Extract the [X, Y] coordinate from the center of the cell holding the provided text.  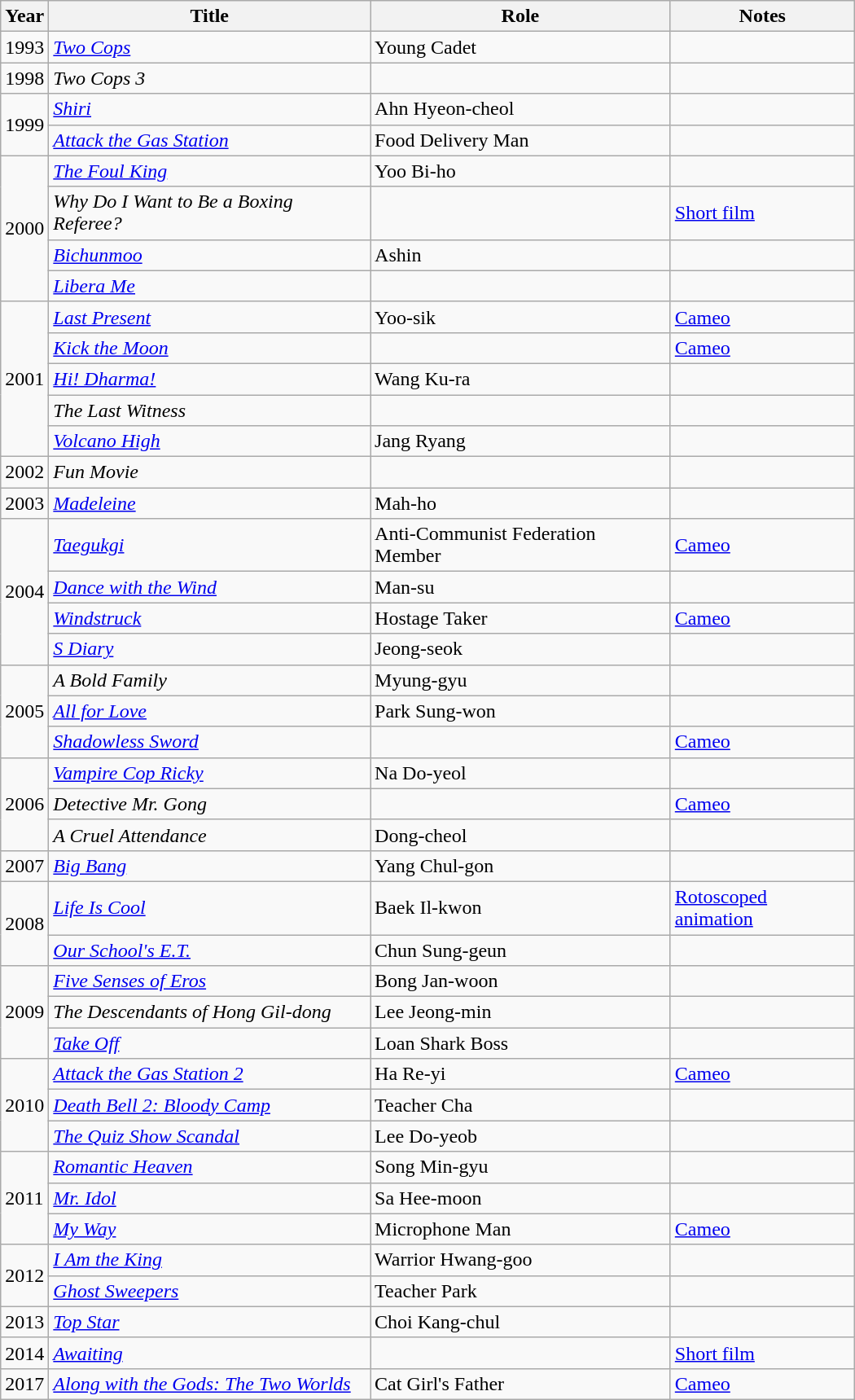
Yoo Bi-ho [521, 171]
Five Senses of Eros [210, 981]
Ghost Sweepers [210, 1291]
Cat Girl's Father [521, 1384]
Mr. Idol [210, 1198]
Life Is Cool [210, 907]
Top Star [210, 1322]
Role [521, 16]
Notes [762, 16]
Teacher Park [521, 1291]
Madeleine [210, 503]
2013 [24, 1322]
Lee Do-yeob [521, 1136]
I Am the King [210, 1260]
Na Do-yeol [521, 773]
Jeong-seok [521, 649]
2014 [24, 1353]
Taegukgi [210, 546]
Dong-cheol [521, 835]
2012 [24, 1275]
Big Bang [210, 866]
2009 [24, 1012]
Romantic Heaven [210, 1167]
2008 [24, 924]
2006 [24, 804]
Rotoscoped animation [762, 907]
Mah-ho [521, 503]
A Cruel Attendance [210, 835]
Myung-gyu [521, 680]
2005 [24, 711]
The Last Witness [210, 410]
Kick the Moon [210, 348]
Young Cadet [521, 47]
Libera Me [210, 286]
2000 [24, 228]
Along with the Gods: The Two Worlds [210, 1384]
Ahn Hyeon-cheol [521, 109]
Windstruck [210, 618]
Anti-Communist Federation Member [521, 546]
Death Bell 2: Bloody Camp [210, 1105]
Bichunmoo [210, 255]
Awaiting [210, 1353]
Dance with the Wind [210, 587]
Why Do I Want to Be a Boxing Referee? [210, 213]
Lee Jeong-min [521, 1012]
Last Present [210, 317]
Vampire Cop Ricky [210, 773]
Take Off [210, 1043]
Two Cops [210, 47]
Choi Kang-chul [521, 1322]
Shadowless Sword [210, 742]
Warrior Hwang-goo [521, 1260]
Shiri [210, 109]
Hi! Dharma! [210, 379]
2007 [24, 866]
2010 [24, 1105]
Two Cops 3 [210, 78]
2017 [24, 1384]
Baek Il-kwon [521, 907]
Our School's E.T. [210, 950]
Hostage Taker [521, 618]
All for Love [210, 711]
Loan Shark Boss [521, 1043]
1999 [24, 125]
Ha Re-yi [521, 1074]
1993 [24, 47]
Title [210, 16]
Chun Sung-geun [521, 950]
Food Delivery Man [521, 140]
1998 [24, 78]
The Descendants of Hong Gil-dong [210, 1012]
2001 [24, 379]
Sa Hee-moon [521, 1198]
The Quiz Show Scandal [210, 1136]
Volcano High [210, 441]
S Diary [210, 649]
Man-su [521, 587]
Fun Movie [210, 472]
Ashin [521, 255]
Detective Mr. Gong [210, 804]
Wang Ku-ra [521, 379]
Park Sung-won [521, 711]
Yoo-sik [521, 317]
Jang Ryang [521, 441]
2011 [24, 1198]
Teacher Cha [521, 1105]
Song Min-gyu [521, 1167]
Attack the Gas Station [210, 140]
The Foul King [210, 171]
Year [24, 16]
A Bold Family [210, 680]
2002 [24, 472]
Microphone Man [521, 1229]
Bong Jan-woon [521, 981]
Attack the Gas Station 2 [210, 1074]
2003 [24, 503]
2004 [24, 591]
Yang Chul-gon [521, 866]
My Way [210, 1229]
